For the text-containing cell, return its midpoint in [x, y] coordinate format. 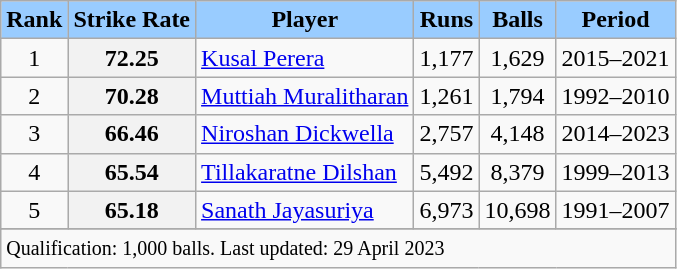
Sanath Jayasuriya [305, 210]
Kusal Perera [305, 58]
72.25 [132, 58]
Period [616, 20]
2014–2023 [616, 134]
10,698 [518, 210]
5 [34, 210]
Runs [446, 20]
Rank [34, 20]
66.46 [132, 134]
2,757 [446, 134]
Tillakaratne Dilshan [305, 172]
Balls [518, 20]
Strike Rate [132, 20]
1,261 [446, 96]
3 [34, 134]
4,148 [518, 134]
Qualification: 1,000 balls. Last updated: 29 April 2023 [338, 248]
1992–2010 [616, 96]
4 [34, 172]
Niroshan Dickwella [305, 134]
8,379 [518, 172]
2015–2021 [616, 58]
1,794 [518, 96]
1999–2013 [616, 172]
Muttiah Muralitharan [305, 96]
1,177 [446, 58]
6,973 [446, 210]
5,492 [446, 172]
1,629 [518, 58]
2 [34, 96]
65.54 [132, 172]
70.28 [132, 96]
65.18 [132, 210]
1991–2007 [616, 210]
1 [34, 58]
Player [305, 20]
